Determine the (x, y) coordinate at the center of the cell enclosing the given text.  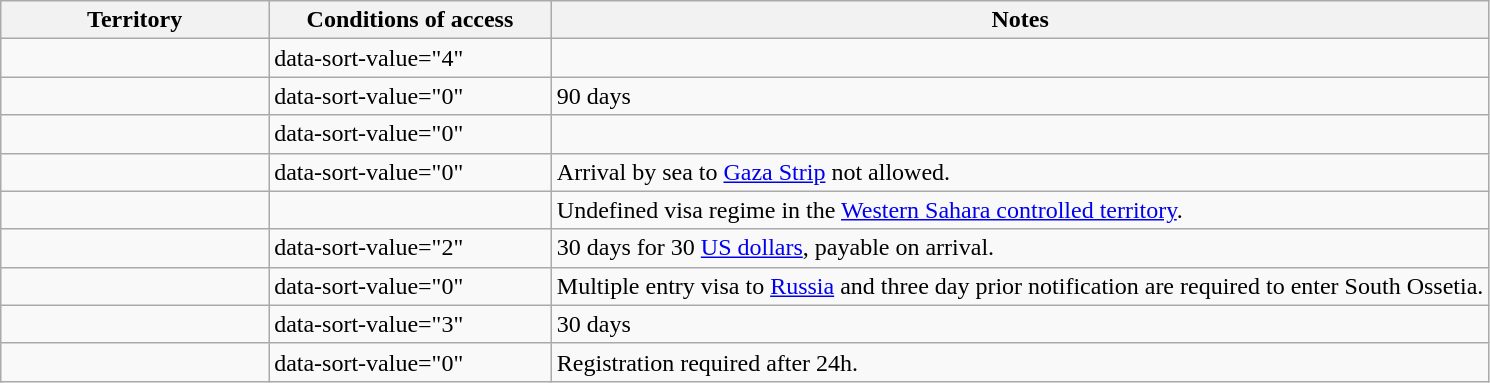
Arrival by sea to Gaza Strip not allowed. (1020, 172)
Multiple entry visa to Russia and three day prior notification are required to enter South Ossetia. (1020, 286)
data-sort-value="3" (410, 324)
Registration required after 24h. (1020, 362)
Notes (1020, 20)
data-sort-value="2" (410, 248)
90 days (1020, 96)
30 days for 30 US dollars, payable on arrival. (1020, 248)
Undefined visa regime in the Western Sahara controlled territory. (1020, 210)
30 days (1020, 324)
Conditions of access (410, 20)
Territory (135, 20)
data-sort-value="4" (410, 58)
